Provide the [X, Y] coordinate of the cell's center where the given text is located.  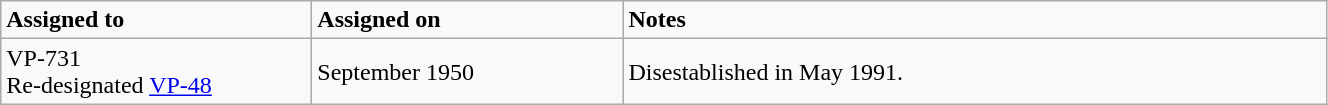
Assigned on [468, 20]
Notes [975, 20]
VP-731Re-designated VP-48 [156, 72]
Assigned to [156, 20]
September 1950 [468, 72]
Disestablished in May 1991. [975, 72]
